Identify which cell holds the provided text, then report its (x, y) central coordinate. 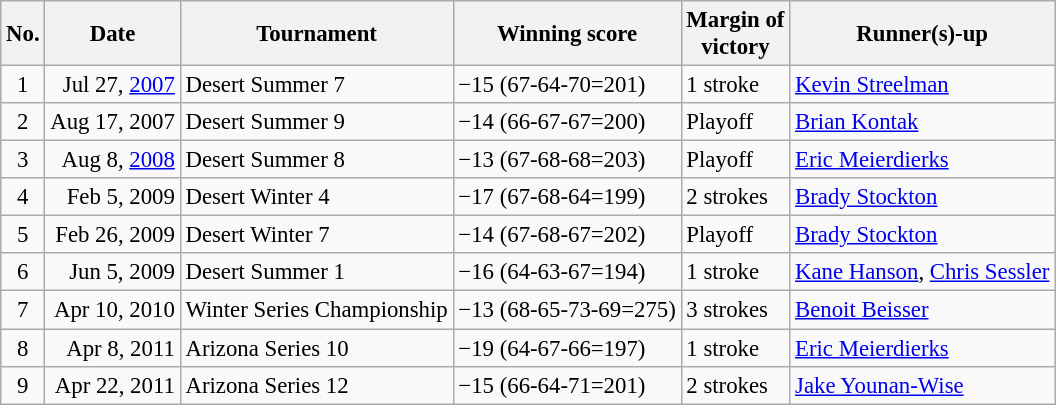
−14 (66-67-67=200) (567, 122)
Winter Series Championship (316, 310)
8 (23, 348)
9 (23, 385)
Feb 5, 2009 (112, 197)
Jake Younan-Wise (922, 385)
5 (23, 235)
2 (23, 122)
−13 (68-65-73-69=275) (567, 310)
Jun 5, 2009 (112, 273)
Jul 27, 2007 (112, 85)
Benoit Beisser (922, 310)
Apr 8, 2011 (112, 348)
Desert Winter 7 (316, 235)
Aug 17, 2007 (112, 122)
−19 (64-67-66=197) (567, 348)
Margin ofvictory (736, 34)
Aug 8, 2008 (112, 160)
Desert Winter 4 (316, 197)
−17 (67-68-64=199) (567, 197)
Kevin Streelman (922, 85)
Apr 22, 2011 (112, 385)
6 (23, 273)
Apr 10, 2010 (112, 310)
Winning score (567, 34)
−13 (67-68-68=203) (567, 160)
Desert Summer 8 (316, 160)
Desert Summer 9 (316, 122)
Brian Kontak (922, 122)
No. (23, 34)
−15 (66-64-71=201) (567, 385)
Date (112, 34)
Arizona Series 12 (316, 385)
Kane Hanson, Chris Sessler (922, 273)
Arizona Series 10 (316, 348)
Tournament (316, 34)
4 (23, 197)
−14 (67-68-67=202) (567, 235)
Runner(s)-up (922, 34)
Feb 26, 2009 (112, 235)
Desert Summer 1 (316, 273)
−16 (64-63-67=194) (567, 273)
7 (23, 310)
3 strokes (736, 310)
1 (23, 85)
3 (23, 160)
Desert Summer 7 (316, 85)
−15 (67-64-70=201) (567, 85)
